Output the (x, y) coordinate of the center of the cell containing the given text.  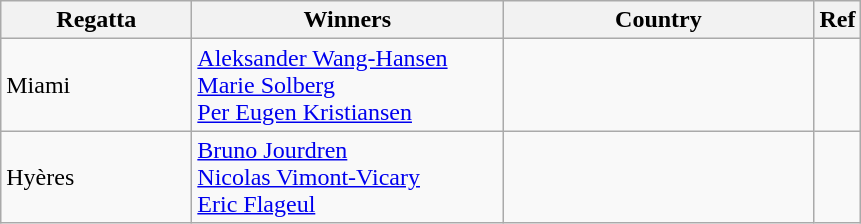
Regatta (96, 20)
Bruno JourdrenNicolas Vimont-VicaryEric Flageul (348, 177)
Aleksander Wang-HansenMarie SolbergPer Eugen Kristiansen (348, 85)
Ref (838, 20)
Country (658, 20)
Miami (96, 85)
Winners (348, 20)
Hyères (96, 177)
